Find where the given text appears and provide that cell's center as [x, y] coordinate. 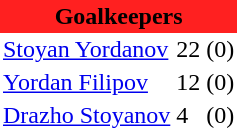
22 [188, 50]
Goalkeepers [118, 16]
Stoyan Yordanov [86, 50]
Yordan Filipov [86, 82]
12 [188, 82]
